Identify which cell holds the provided text, then report its (X, Y) central coordinate. 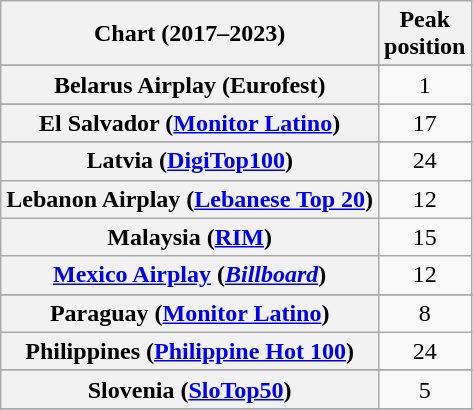
Mexico Airplay (Billboard) (190, 275)
Malaysia (RIM) (190, 237)
17 (425, 123)
8 (425, 313)
Belarus Airplay (Eurofest) (190, 85)
Lebanon Airplay (Lebanese Top 20) (190, 199)
Paraguay (Monitor Latino) (190, 313)
1 (425, 85)
15 (425, 237)
El Salvador (Monitor Latino) (190, 123)
Slovenia (SloTop50) (190, 389)
5 (425, 389)
Chart (2017–2023) (190, 34)
Peak position (425, 34)
Philippines (Philippine Hot 100) (190, 351)
Latvia (DigiTop100) (190, 161)
